Output the (x, y) coordinate of the center of the cell containing the given text.  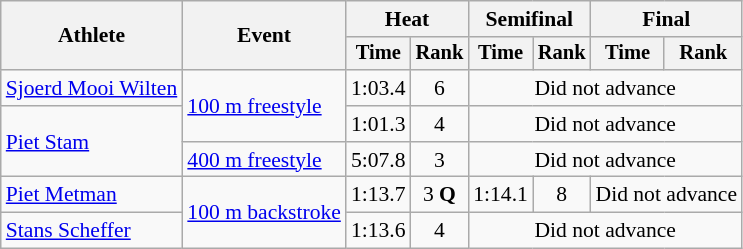
5:07.8 (378, 160)
1:03.4 (378, 88)
Heat (407, 19)
400 m freestyle (264, 160)
Stans Scheffer (92, 231)
6 (440, 88)
100 m freestyle (264, 106)
Piet Metman (92, 195)
1:13.7 (378, 195)
Event (264, 36)
Piet Stam (92, 142)
3 (440, 160)
Athlete (92, 36)
Sjoerd Mooi Wilten (92, 88)
1:13.6 (378, 231)
3 Q (440, 195)
Semifinal (529, 19)
8 (562, 195)
1:14.1 (500, 195)
100 m backstroke (264, 212)
Final (666, 19)
1:01.3 (378, 124)
